Detect which cell encompasses the target text, then output its [X, Y] center coordinate. 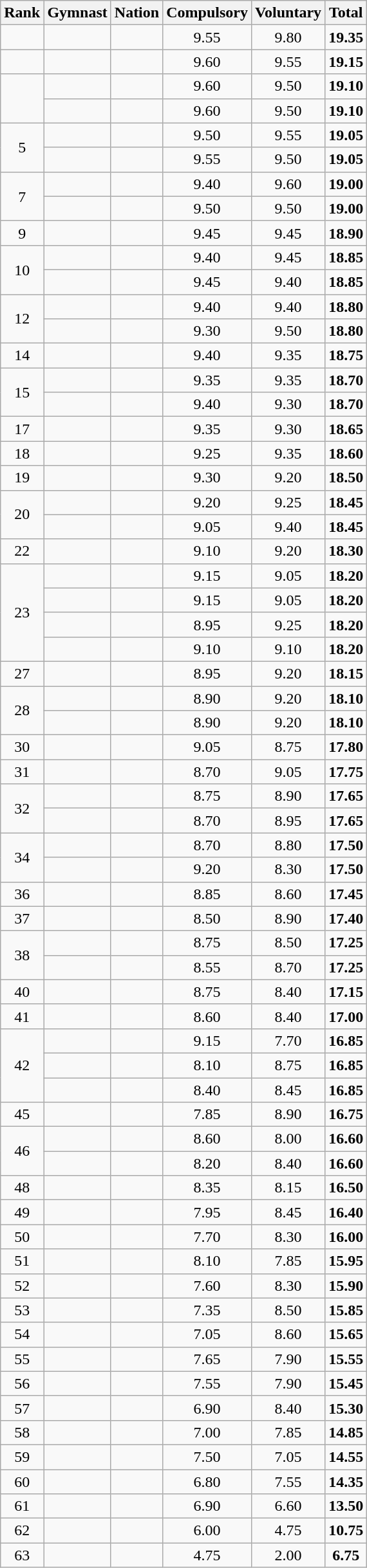
Gymnast [77, 13]
7.50 [207, 1457]
6.80 [207, 1481]
12 [22, 319]
16.50 [346, 1188]
18 [22, 453]
8.00 [288, 1139]
56 [22, 1383]
Nation [136, 13]
7.65 [207, 1359]
38 [22, 955]
17.40 [346, 918]
54 [22, 1335]
27 [22, 673]
41 [22, 1016]
31 [22, 772]
16.40 [346, 1212]
53 [22, 1310]
18.90 [346, 233]
63 [22, 1555]
18.65 [346, 429]
Compulsory [207, 13]
49 [22, 1212]
18.50 [346, 478]
15.45 [346, 1383]
16.00 [346, 1237]
15.95 [346, 1261]
61 [22, 1506]
7.00 [207, 1432]
55 [22, 1359]
5 [22, 147]
34 [22, 857]
7 [22, 196]
50 [22, 1237]
45 [22, 1115]
16.75 [346, 1115]
Rank [22, 13]
37 [22, 918]
8.80 [288, 845]
28 [22, 710]
15.85 [346, 1310]
23 [22, 612]
19.15 [346, 62]
59 [22, 1457]
9 [22, 233]
20 [22, 515]
17.80 [346, 747]
6.60 [288, 1506]
32 [22, 808]
18.75 [346, 356]
7.35 [207, 1310]
13.50 [346, 1506]
8.35 [207, 1188]
6.00 [207, 1531]
17.15 [346, 992]
19 [22, 478]
8.15 [288, 1188]
15.90 [346, 1286]
6.75 [346, 1555]
15.30 [346, 1408]
14.35 [346, 1481]
14 [22, 356]
15.65 [346, 1335]
17.45 [346, 894]
14.55 [346, 1457]
17 [22, 429]
48 [22, 1188]
2.00 [288, 1555]
18.60 [346, 453]
58 [22, 1432]
30 [22, 747]
19.35 [346, 37]
15 [22, 392]
14.85 [346, 1432]
15.55 [346, 1359]
Voluntary [288, 13]
18.15 [346, 673]
7.95 [207, 1212]
62 [22, 1531]
17.75 [346, 772]
10 [22, 269]
42 [22, 1065]
46 [22, 1151]
8.55 [207, 967]
36 [22, 894]
Total [346, 13]
22 [22, 551]
60 [22, 1481]
8.85 [207, 894]
52 [22, 1286]
40 [22, 992]
9.80 [288, 37]
57 [22, 1408]
17.00 [346, 1016]
7.60 [207, 1286]
51 [22, 1261]
10.75 [346, 1531]
18.30 [346, 551]
8.20 [207, 1163]
